For the text-containing cell, return its midpoint in (x, y) coordinate format. 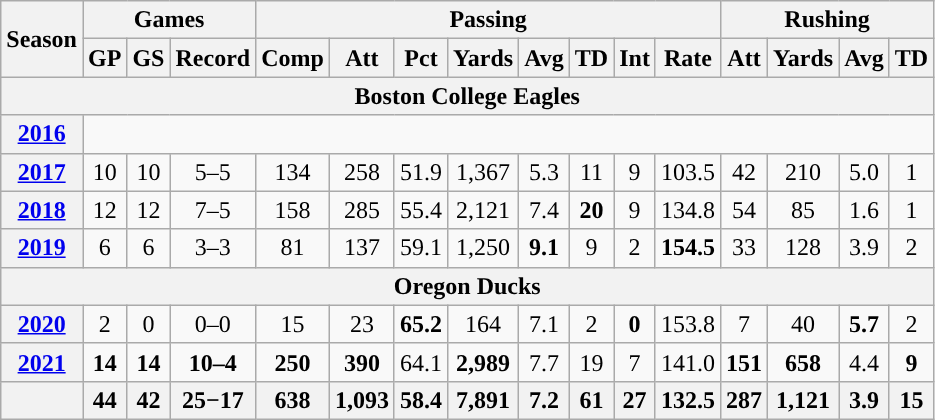
7.1 (544, 324)
658 (804, 362)
134.8 (688, 210)
258 (362, 172)
40 (804, 324)
10–4 (213, 362)
GS (148, 58)
55.4 (420, 210)
5.3 (544, 172)
141.0 (688, 362)
210 (804, 172)
2017 (42, 172)
27 (635, 400)
5.0 (864, 172)
85 (804, 210)
9.1 (544, 248)
GP (104, 58)
103.5 (688, 172)
7,891 (484, 400)
44 (104, 400)
54 (744, 210)
137 (362, 248)
20 (591, 210)
Oregon Ducks (468, 286)
151 (744, 362)
19 (591, 362)
154.5 (688, 248)
390 (362, 362)
1,093 (362, 400)
2018 (42, 210)
4.4 (864, 362)
Boston College Eagles (468, 96)
0–0 (213, 324)
1,121 (804, 400)
164 (484, 324)
2021 (42, 362)
65.2 (420, 324)
7.4 (544, 210)
Rate (688, 58)
3–3 (213, 248)
2016 (42, 134)
64.1 (420, 362)
Pct (420, 58)
5.7 (864, 324)
1,250 (484, 248)
Passing (488, 20)
Record (213, 58)
25−17 (213, 400)
59.1 (420, 248)
250 (293, 362)
158 (293, 210)
11 (591, 172)
2019 (42, 248)
23 (362, 324)
5–5 (213, 172)
1,367 (484, 172)
134 (293, 172)
7.2 (544, 400)
2020 (42, 324)
61 (591, 400)
Int (635, 58)
Games (168, 20)
33 (744, 248)
132.5 (688, 400)
51.9 (420, 172)
638 (293, 400)
153.8 (688, 324)
1.6 (864, 210)
Season (42, 39)
81 (293, 248)
2,121 (484, 210)
Comp (293, 58)
Rushing (826, 20)
287 (744, 400)
285 (362, 210)
7.7 (544, 362)
58.4 (420, 400)
128 (804, 248)
2,989 (484, 362)
7–5 (213, 210)
